Return the [X, Y] coordinate for the center point of the cell that contains the specified text.  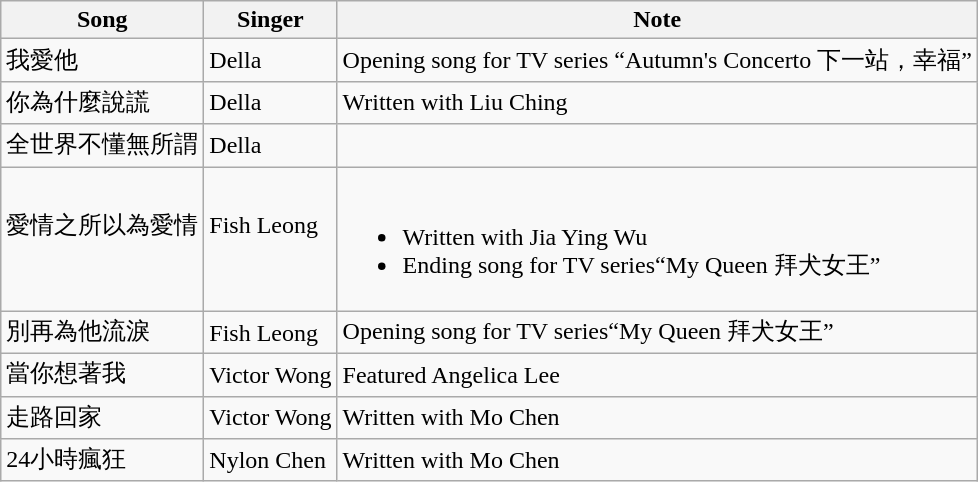
Song [102, 20]
你為什麼說謊 [102, 102]
Written with Jia Ying WuEnding song for TV series“My Queen 拜犬女王” [657, 238]
Singer [270, 20]
全世界不懂無所謂 [102, 146]
我愛他 [102, 60]
Featured Angelica Lee [657, 376]
Nylon Chen [270, 460]
走路回家 [102, 418]
Note [657, 20]
Opening song for TV series“My Queen 拜犬女王” [657, 332]
Written with Liu Ching [657, 102]
當你想著我 [102, 376]
別再為他流淚 [102, 332]
Opening song for TV series “Autumn's Concerto 下一站，幸福” [657, 60]
愛情之所以為愛情 [102, 238]
24小時瘋狂 [102, 460]
